Detect which cell encompasses the target text, then output its [X, Y] center coordinate. 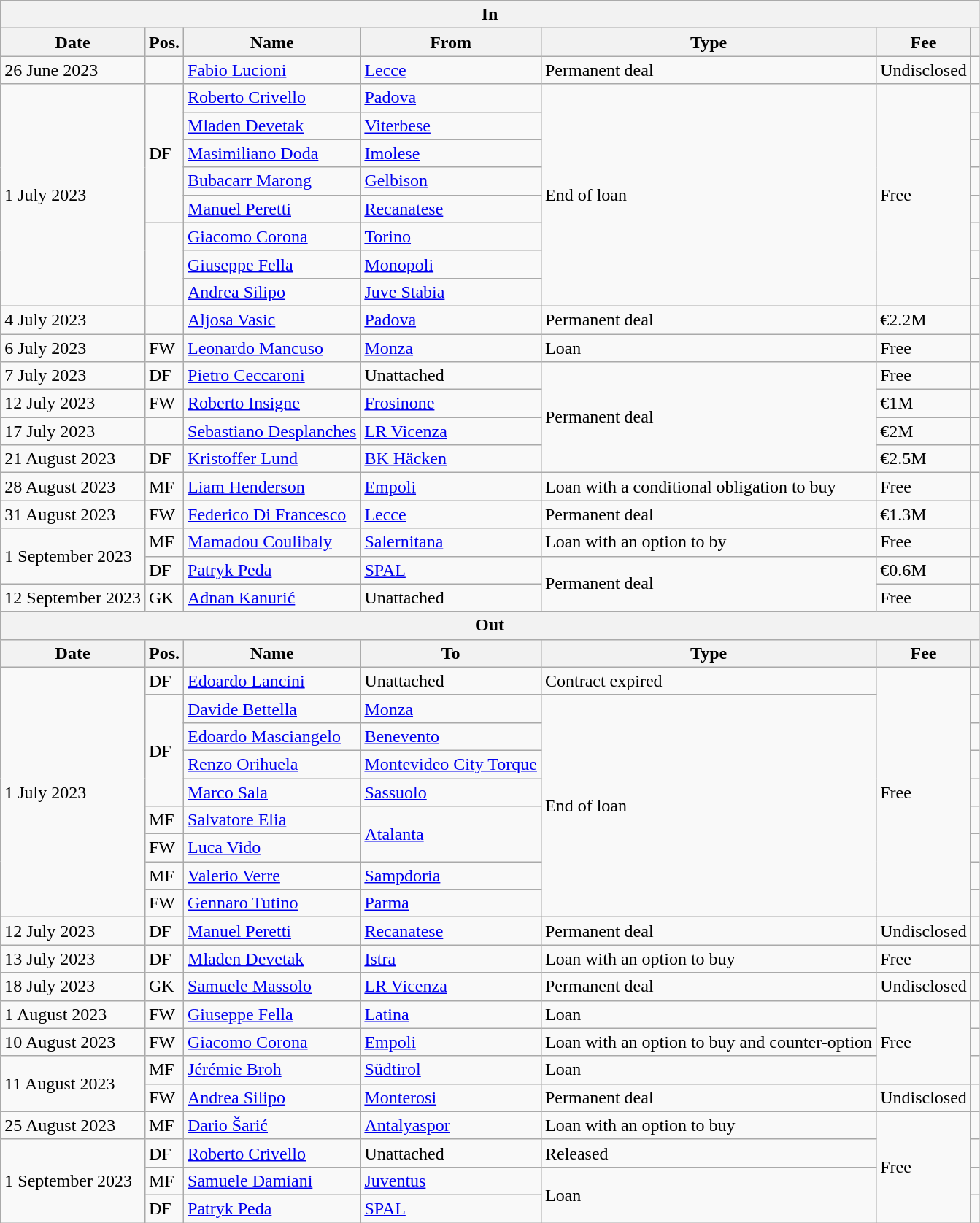
18 July 2023 [73, 987]
Roberto Insigne [272, 404]
Luca Vido [272, 848]
Federico Di Francesco [272, 514]
4 July 2023 [73, 320]
Leonardo Mancuso [272, 348]
Antalyaspor [451, 1125]
€2M [924, 431]
From [451, 42]
26 June 2023 [73, 70]
Loan with an option to buy and counter-option [708, 1042]
Latina [451, 1014]
Atalanta [451, 834]
Mamadou Coulibaly [272, 542]
Released [708, 1153]
Samuele Massolo [272, 987]
Monopoli [451, 264]
Contract expired [708, 681]
31 August 2023 [73, 514]
Renzo Orihuela [272, 764]
Samuele Damiani [272, 1181]
Fabio Lucioni [272, 70]
11 August 2023 [73, 1084]
BK Häcken [451, 459]
7 July 2023 [73, 376]
Gennaro Tutino [272, 903]
Dario Šarić [272, 1125]
17 July 2023 [73, 431]
€0.6M [924, 570]
Sebastiano Desplanches [272, 431]
Jérémie Broh [272, 1070]
28 August 2023 [73, 487]
25 August 2023 [73, 1125]
Sassuolo [451, 792]
Bubacarr Marong [272, 181]
12 September 2023 [73, 598]
Juventus [451, 1181]
Juve Stabia [451, 292]
Kristoffer Lund [272, 459]
Monterosi [451, 1097]
10 August 2023 [73, 1042]
Marco Sala [272, 792]
Parma [451, 903]
21 August 2023 [73, 459]
Liam Henderson [272, 487]
1 August 2023 [73, 1014]
Südtirol [451, 1070]
Masimiliano Doda [272, 153]
Torino [451, 236]
Out [490, 625]
Salernitana [451, 542]
Adnan Kanurić [272, 598]
Loan with a conditional obligation to buy [708, 487]
€2.5M [924, 459]
Pietro Ceccaroni [272, 376]
Imolese [451, 153]
In [490, 15]
€1M [924, 404]
Edoardo Lancini [272, 681]
Valerio Verre [272, 876]
Frosinone [451, 404]
Montevideo City Torque [451, 764]
6 July 2023 [73, 348]
13 July 2023 [73, 959]
Sampdoria [451, 876]
€1.3M [924, 514]
Salvatore Elia [272, 820]
Benevento [451, 736]
Loan with an option to by [708, 542]
Gelbison [451, 181]
€2.2M [924, 320]
Aljosa Vasic [272, 320]
Viterbese [451, 126]
Istra [451, 959]
To [451, 653]
Davide Bettella [272, 709]
Edoardo Masciangelo [272, 736]
